Return (X, Y) of the center of cell containing provided text 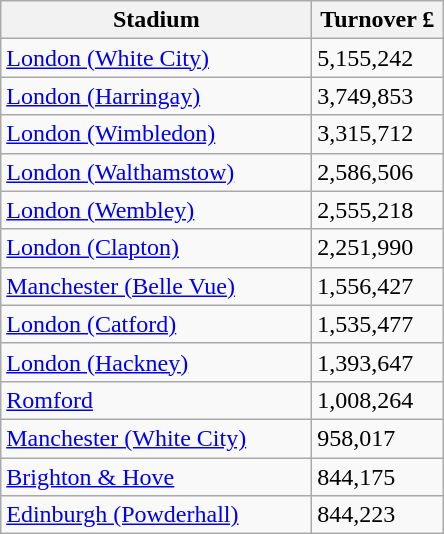
Turnover £ (378, 20)
Romford (156, 400)
844,175 (378, 477)
London (Wimbledon) (156, 134)
1,556,427 (378, 286)
1,535,477 (378, 324)
London (Catford) (156, 324)
2,251,990 (378, 248)
London (Walthamstow) (156, 172)
5,155,242 (378, 58)
1,393,647 (378, 362)
958,017 (378, 438)
844,223 (378, 515)
London (Hackney) (156, 362)
London (Clapton) (156, 248)
Manchester (White City) (156, 438)
2,586,506 (378, 172)
Edinburgh (Powderhall) (156, 515)
London (White City) (156, 58)
Manchester (Belle Vue) (156, 286)
London (Harringay) (156, 96)
Brighton & Hove (156, 477)
Stadium (156, 20)
3,315,712 (378, 134)
2,555,218 (378, 210)
3,749,853 (378, 96)
London (Wembley) (156, 210)
1,008,264 (378, 400)
